Detect which cell encompasses the target text, then output its (x, y) center coordinate. 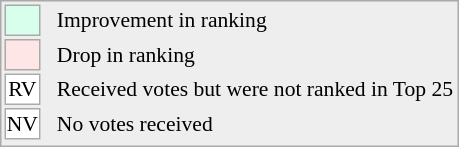
Improvement in ranking (254, 20)
Drop in ranking (254, 55)
No votes received (254, 124)
RV (22, 90)
Received votes but were not ranked in Top 25 (254, 90)
NV (22, 124)
